Output the [X, Y] coordinate of the center of the cell containing the given text.  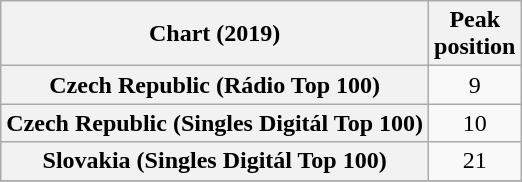
Chart (2019) [215, 34]
21 [475, 161]
10 [475, 123]
Czech Republic (Rádio Top 100) [215, 85]
Czech Republic (Singles Digitál Top 100) [215, 123]
Slovakia (Singles Digitál Top 100) [215, 161]
9 [475, 85]
Peakposition [475, 34]
